Scan for the cell matching the given text and deliver its [x, y] coordinate at center. 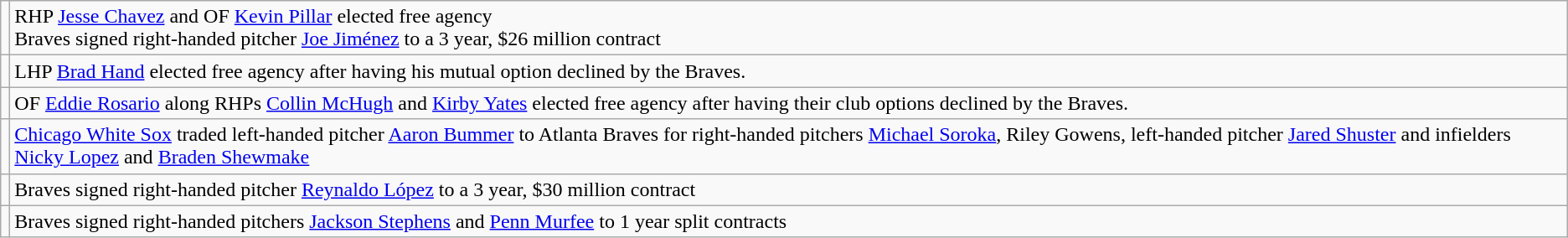
OF Eddie Rosario along RHPs Collin McHugh and Kirby Yates elected free agency after having their club options declined by the Braves. [789, 103]
Braves signed right-handed pitcher Reynaldo López to a 3 year, $30 million contract [789, 189]
LHP Brad Hand elected free agency after having his mutual option declined by the Braves. [789, 71]
RHP Jesse Chavez and OF Kevin Pillar elected free agencyBraves signed right-handed pitcher Joe Jiménez to a 3 year, $26 million contract [789, 28]
Braves signed right-handed pitchers Jackson Stephens and Penn Murfee to 1 year split contracts [789, 221]
